Provide the [x, y] coordinate of the cell's center where the given text is located.  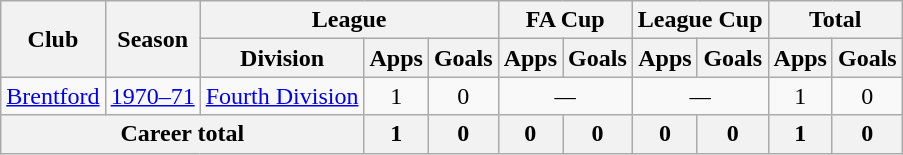
League [349, 20]
Brentford [53, 96]
Season [152, 39]
Fourth Division [282, 96]
Total [835, 20]
1970–71 [152, 96]
League Cup [700, 20]
Club [53, 39]
Division [282, 58]
FA Cup [565, 20]
Career total [182, 134]
